Search for the cell housing the specified text and yield its (X, Y) center coordinate. 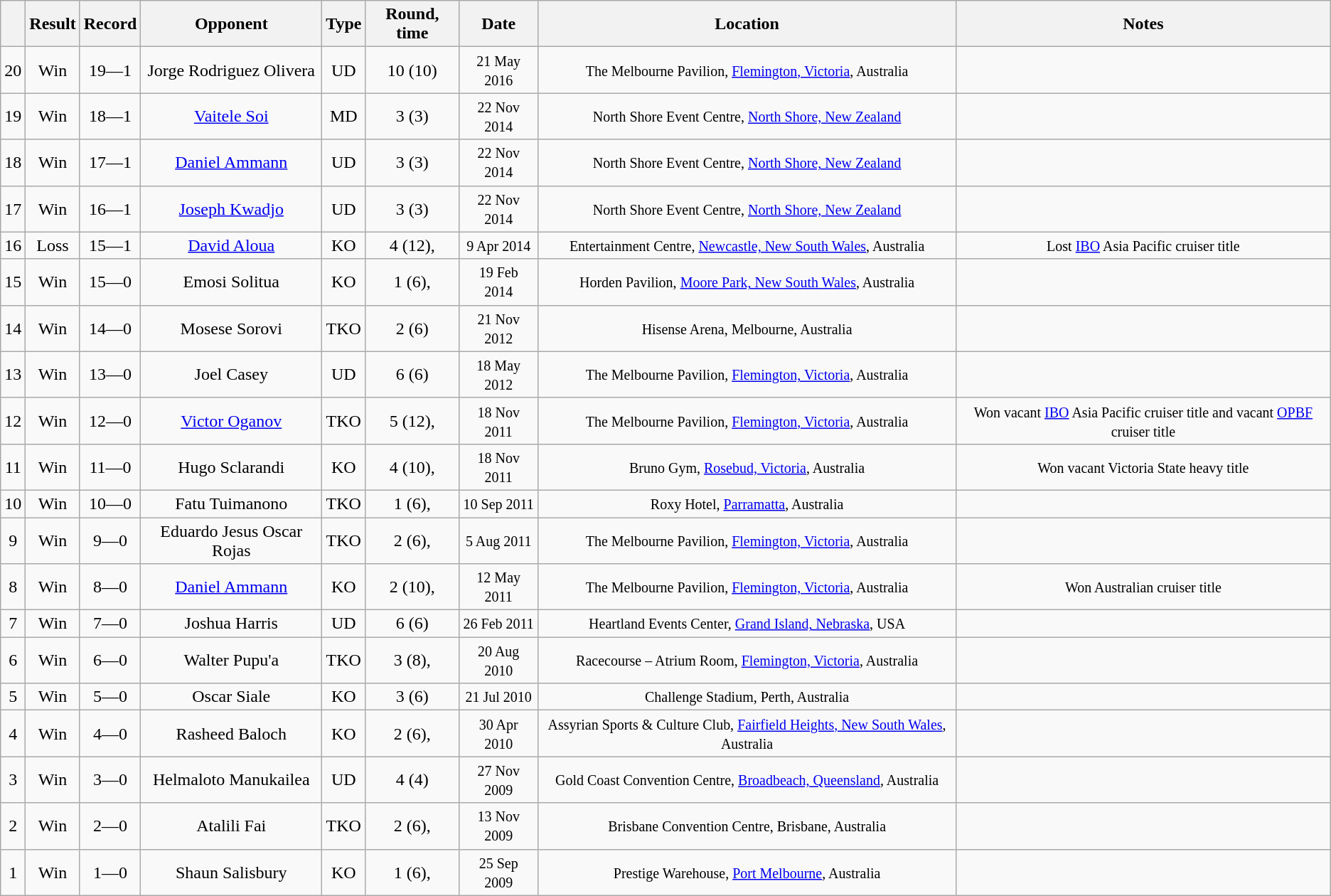
4 (4) (412, 779)
4 (12), (412, 245)
2 (10), (412, 587)
19 (13, 117)
18 (13, 162)
Rasheed Baloch (232, 734)
2 (6) (412, 329)
2―0 (110, 826)
3―0 (110, 779)
21 May 2016 (499, 70)
Gold Coast Convention Centre, Broadbeach, Queensland, Australia (747, 779)
8 (13, 587)
12 (13, 421)
3 (6) (412, 697)
Jorge Rodriguez Olivera (232, 70)
Atalili Fai (232, 826)
4 (13, 734)
Lost IBO Asia Pacific cruiser title (1143, 245)
15―0 (110, 282)
4 (10), (412, 466)
26 Feb 2011 (499, 624)
Bruno Gym, Rosebud, Victoria, Australia (747, 466)
Walter Pupu'a (232, 660)
5―0 (110, 697)
4―0 (110, 734)
21 Jul 2010 (499, 697)
Mosese Sorovi (232, 329)
Assyrian Sports & Culture Club, Fairfield Heights, New South Wales, Australia (747, 734)
14 (13, 329)
Won vacant IBO Asia Pacific cruiser title and vacant OPBF cruiser title (1143, 421)
Heartland Events Center, Grand Island, Nebraska, USA (747, 624)
7―0 (110, 624)
Hisense Arena, Melbourne, Australia (747, 329)
Opponent (232, 24)
6 (13, 660)
Eduardo Jesus Oscar Rojas (232, 540)
7 (13, 624)
16 (13, 245)
14―0 (110, 329)
11―0 (110, 466)
5 (13, 697)
17―1 (110, 162)
Joshua Harris (232, 624)
Racecourse – Atrium Room, Flemington, Victoria, Australia (747, 660)
6―0 (110, 660)
18―1 (110, 117)
1―0 (110, 872)
Oscar Siale (232, 697)
9―0 (110, 540)
15―1 (110, 245)
Won Australian cruiser title (1143, 587)
David Aloua (232, 245)
1 (13, 872)
Record (110, 24)
25 Sep 2009 (499, 872)
Vaitele Soi (232, 117)
Fatu Tuimanono (232, 503)
Emosi Solitua (232, 282)
3 (13, 779)
17 (13, 209)
13―0 (110, 374)
15 (13, 282)
Helmaloto Manukailea (232, 779)
13 (13, 374)
3 (8), (412, 660)
Won vacant Victoria State heavy title (1143, 466)
Notes (1143, 24)
Loss (53, 245)
9 (13, 540)
16―1 (110, 209)
Brisbane Convention Centre, Brisbane, Australia (747, 826)
9 Apr 2014 (499, 245)
Horden Pavilion, Moore Park, New South Wales, Australia (747, 282)
8―0 (110, 587)
20 Aug 2010 (499, 660)
5 (12), (412, 421)
2 (13, 826)
Prestige Warehouse, Port Melbourne, Australia (747, 872)
10 (10) (412, 70)
13 Nov 2009 (499, 826)
19 Feb 2014 (499, 282)
Challenge Stadium, Perth, Australia (747, 697)
18 May 2012 (499, 374)
Roxy Hotel, Parramatta, Australia (747, 503)
19―1 (110, 70)
27 Nov 2009 (499, 779)
Result (53, 24)
10 (13, 503)
Joseph Kwadjo (232, 209)
Entertainment Centre, Newcastle, New South Wales, Australia (747, 245)
20 (13, 70)
Hugo Sclarandi (232, 466)
12 May 2011 (499, 587)
Type (344, 24)
Round, time (412, 24)
5 Aug 2011 (499, 540)
Date (499, 24)
10―0 (110, 503)
11 (13, 466)
21 Nov 2012 (499, 329)
10 Sep 2011 (499, 503)
MD (344, 117)
Shaun Salisbury (232, 872)
30 Apr 2010 (499, 734)
Joel Casey (232, 374)
Location (747, 24)
12―0 (110, 421)
Victor Oganov (232, 421)
